From the cell containing the given text, extract its center point as [X, Y] coordinate. 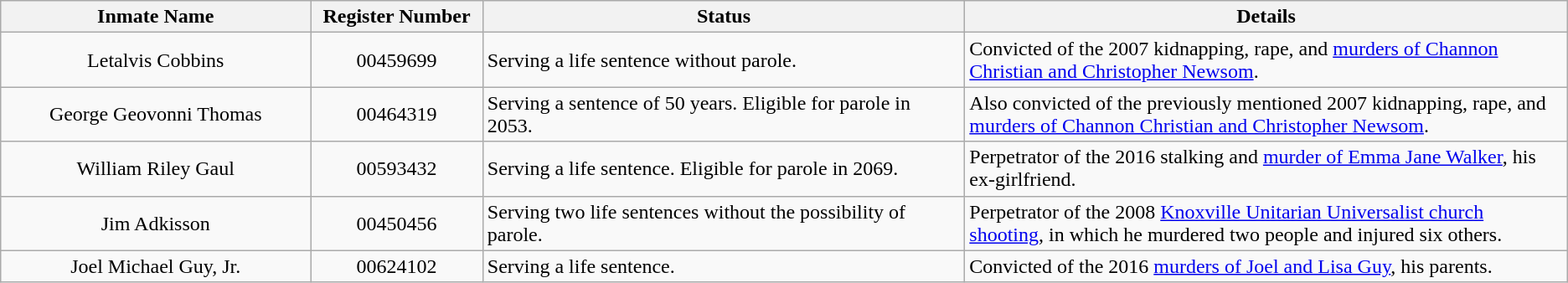
00464319 [397, 114]
George Geovonni Thomas [156, 114]
00450456 [397, 223]
Inmate Name [156, 17]
Also convicted of the previously mentioned 2007 kidnapping, rape, and murders of Channon Christian and Christopher Newsom. [1266, 114]
Serving a life sentence. [724, 266]
Joel Michael Guy, Jr. [156, 266]
Status [724, 17]
00593432 [397, 169]
Perpetrator of the 2016 stalking and murder of Emma Jane Walker, his ex-girlfriend. [1266, 169]
Perpetrator of the 2008 Knoxville Unitarian Universalist church shooting, in which he murdered two people and injured six others. [1266, 223]
Details [1266, 17]
00459699 [397, 60]
Convicted of the 2007 kidnapping, rape, and murders of Channon Christian and Christopher Newsom. [1266, 60]
Register Number [397, 17]
Serving a life sentence without parole. [724, 60]
Serving a sentence of 50 years. Eligible for parole in 2053. [724, 114]
Convicted of the 2016 murders of Joel and Lisa Guy, his parents. [1266, 266]
Serving a life sentence. Eligible for parole in 2069. [724, 169]
Serving two life sentences without the possibility of parole. [724, 223]
William Riley Gaul [156, 169]
Jim Adkisson [156, 223]
00624102 [397, 266]
Letalvis Cobbins [156, 60]
